Detect which cell encompasses the target text, then output its [X, Y] center coordinate. 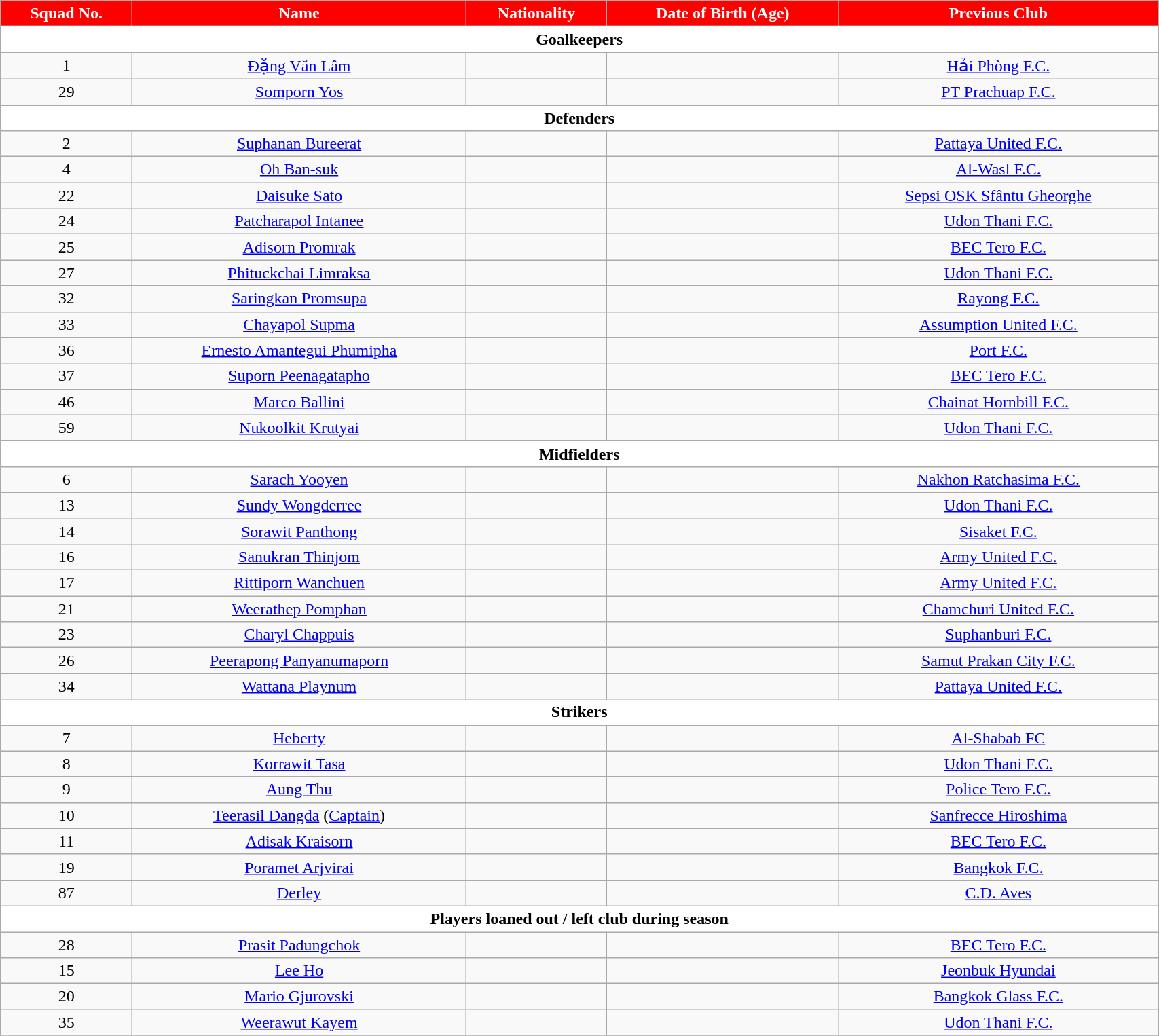
11 [67, 841]
Samut Prakan City F.C. [998, 661]
15 [67, 971]
Nationality [536, 14]
Rayong F.C. [998, 299]
Defenders [580, 117]
16 [67, 557]
Chayapol Supma [299, 325]
Mario Gjurovski [299, 997]
Suporn Peenagatapho [299, 376]
10 [67, 815]
Somporn Yos [299, 92]
Lee Ho [299, 971]
Goalkeepers [580, 39]
4 [67, 170]
Al-Wasl F.C. [998, 170]
59 [67, 428]
Bangkok F.C. [998, 867]
Rittiporn Wanchuen [299, 583]
Marco Ballini [299, 402]
19 [67, 867]
Nukoolkit Krutyai [299, 428]
20 [67, 997]
21 [67, 609]
37 [67, 376]
7 [67, 738]
Aung Thu [299, 790]
Saringkan Promsupa [299, 299]
Sanfrecce Hiroshima [998, 815]
27 [67, 273]
Bangkok Glass F.C. [998, 997]
Sorawit Panthong [299, 532]
Heberty [299, 738]
2 [67, 144]
Assumption United F.C. [998, 325]
Korrawit Tasa [299, 764]
Sisaket F.C. [998, 532]
Adisorn Promrak [299, 247]
Phituckchai Limraksa [299, 273]
Daisuke Sato [299, 196]
9 [67, 790]
1 [67, 66]
36 [67, 350]
Name [299, 14]
29 [67, 92]
Poramet Arjvirai [299, 867]
17 [67, 583]
Sundy Wongderree [299, 505]
6 [67, 479]
PT Prachuap F.C. [998, 92]
Sepsi OSK Sfântu Gheorghe [998, 196]
35 [67, 1022]
Suphanan Bureerat [299, 144]
13 [67, 505]
8 [67, 764]
Weerawut Kayem [299, 1022]
Weerathep Pomphan [299, 609]
Ernesto Amantegui Phumipha [299, 350]
Charyl Chappuis [299, 635]
14 [67, 532]
33 [67, 325]
32 [67, 299]
Al-Shabab FC [998, 738]
Squad No. [67, 14]
Đặng Văn Lâm [299, 66]
26 [67, 661]
Prasit Padungchok [299, 944]
87 [67, 893]
Patcharapol Intanee [299, 221]
Date of Birth (Age) [722, 14]
Peerapong Panyanumaporn [299, 661]
Jeonbuk Hyundai [998, 971]
Port F.C. [998, 350]
Police Tero F.C. [998, 790]
Wattana Playnum [299, 686]
24 [67, 221]
Players loaned out / left club during season [580, 919]
23 [67, 635]
46 [67, 402]
Previous Club [998, 14]
34 [67, 686]
Midfielders [580, 454]
22 [67, 196]
28 [67, 944]
Sanukran Thinjom [299, 557]
C.D. Aves [998, 893]
Teerasil Dangda (Captain) [299, 815]
Chamchuri United F.C. [998, 609]
Chainat Hornbill F.C. [998, 402]
Oh Ban-suk [299, 170]
Nakhon Ratchasima F.C. [998, 479]
Adisak Kraisorn [299, 841]
25 [67, 247]
Hải Phòng F.C. [998, 66]
Derley [299, 893]
Strikers [580, 712]
Sarach Yooyen [299, 479]
Suphanburi F.C. [998, 635]
